Capture the cell that displays the provided text and extract its (x, y) central coordinate. 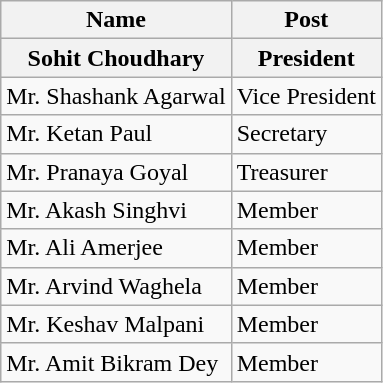
Mr. Amit Bikram Dey (116, 362)
President (306, 58)
Mr. Ali Amerjee (116, 248)
Mr. Ketan Paul (116, 134)
Mr. Arvind Waghela (116, 286)
Mr. Akash Singhvi (116, 210)
Mr. Shashank Agarwal (116, 96)
Post (306, 20)
Name (116, 20)
Mr. Keshav Malpani (116, 324)
Secretary (306, 134)
Mr. Pranaya Goyal (116, 172)
Vice President (306, 96)
Treasurer (306, 172)
Sohit Choudhary (116, 58)
